Output the [x, y] coordinate of the center of the cell containing the given text.  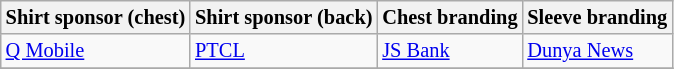
Chest branding [450, 17]
Shirt sponsor (chest) [96, 17]
Sleeve branding [597, 17]
PTCL [284, 51]
Shirt sponsor (back) [284, 17]
Dunya News [597, 51]
JS Bank [450, 51]
Q Mobile [96, 51]
